Search for the cell housing the specified text and yield its (x, y) center coordinate. 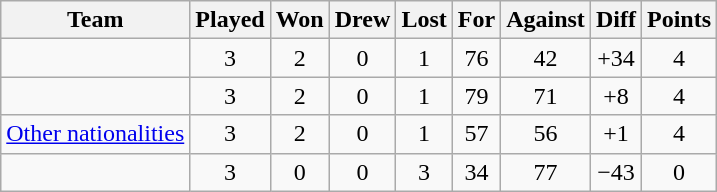
79 (476, 96)
56 (546, 134)
Points (678, 20)
76 (476, 58)
For (476, 20)
Diff (616, 20)
+1 (616, 134)
42 (546, 58)
77 (546, 172)
+34 (616, 58)
Drew (362, 20)
Team (96, 20)
Played (230, 20)
Against (546, 20)
57 (476, 134)
Lost (424, 20)
Other nationalities (96, 134)
71 (546, 96)
+8 (616, 96)
34 (476, 172)
Won (300, 20)
−43 (616, 172)
